Search for the cell housing the specified text and yield its (X, Y) center coordinate. 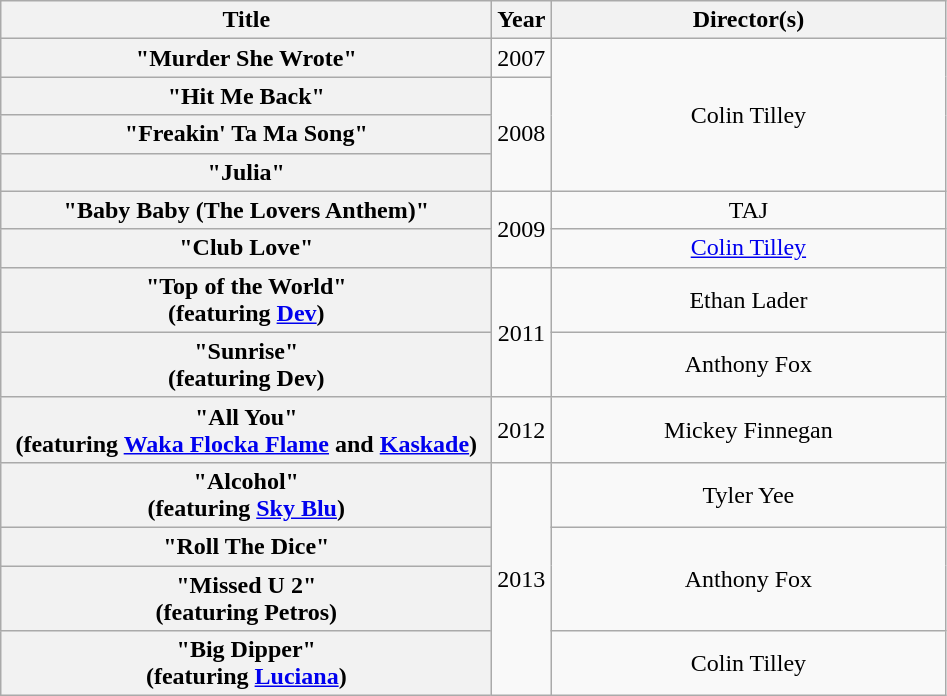
"Missed U 2"(featuring Petros) (246, 598)
"Murder She Wrote" (246, 58)
2008 (522, 134)
"Hit Me Back" (246, 96)
TAJ (748, 210)
"All You"(featuring Waka Flocka Flame and Kaskade) (246, 430)
"Julia" (246, 172)
"Roll The Dice" (246, 546)
"Baby Baby (The Lovers Anthem)" (246, 210)
Ethan Lader (748, 300)
Mickey Finnegan (748, 430)
Director(s) (748, 20)
"Sunrise"(featuring Dev) (246, 364)
2012 (522, 430)
2011 (522, 332)
2007 (522, 58)
2013 (522, 578)
"Big Dipper"(featuring Luciana) (246, 664)
"Freakin' Ta Ma Song" (246, 134)
2009 (522, 229)
Title (246, 20)
"Alcohol"(featuring Sky Blu) (246, 494)
"Club Love" (246, 248)
"Top of the World"(featuring Dev) (246, 300)
Tyler Yee (748, 494)
Year (522, 20)
